Output the (x, y) coordinate of the center of the cell containing the given text.  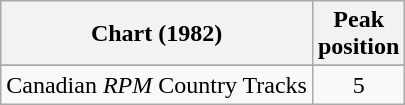
Canadian RPM Country Tracks (157, 85)
5 (358, 85)
Chart (1982) (157, 34)
Peakposition (358, 34)
